Return the (x, y) coordinate for the center point of the cell that contains the specified text.  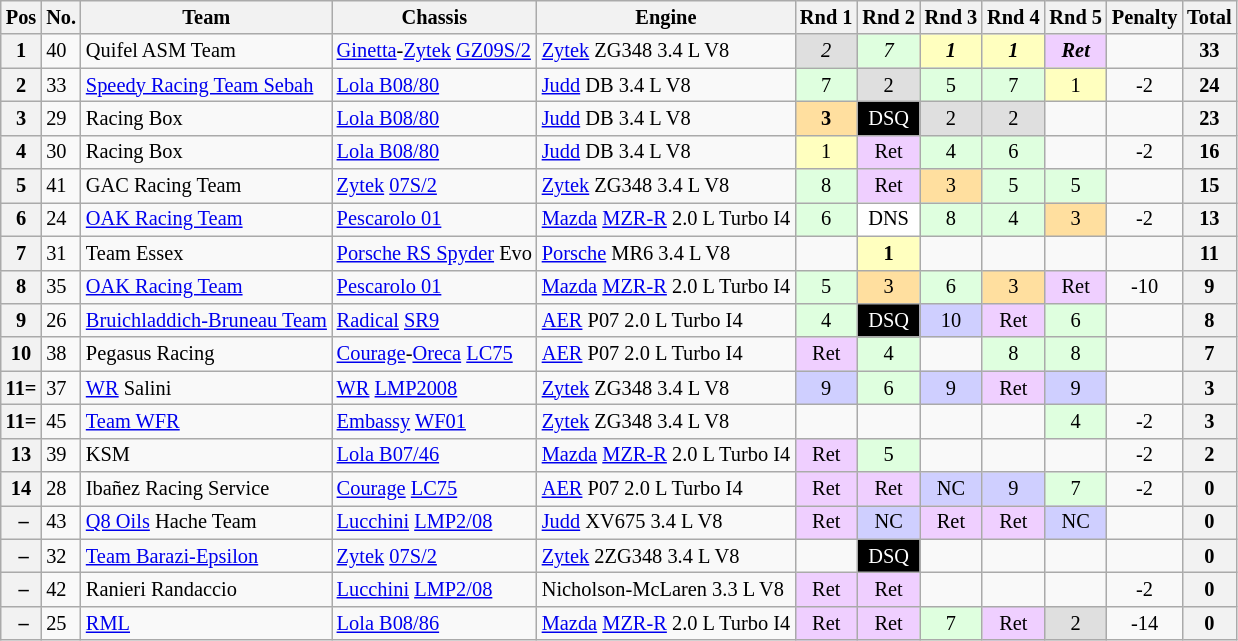
Speedy Racing Team Sebah (206, 85)
Lola B08/86 (434, 623)
41 (61, 186)
GAC Racing Team (206, 186)
Zytek 2ZG348 3.4 L V8 (666, 556)
Rnd 5 (1075, 17)
39 (61, 455)
WR LMP2008 (434, 388)
Porsche MR6 3.4 L V8 (666, 253)
11 (1209, 253)
Pegasus Racing (206, 354)
30 (61, 152)
Total (1209, 17)
16 (1209, 152)
Courage-Oreca LC75 (434, 354)
No. (61, 17)
43 (61, 522)
35 (61, 287)
40 (61, 51)
42 (61, 589)
29 (61, 118)
Rnd 4 (1013, 17)
Radical SR9 (434, 320)
Bruichladdich-Bruneau Team (206, 320)
Porsche RS Spyder Evo (434, 253)
Team Barazi-Epsilon (206, 556)
Pos (22, 17)
KSM (206, 455)
RML (206, 623)
-14 (1144, 623)
Penalty (1144, 17)
Chassis (434, 17)
Q8 Oils Hache Team (206, 522)
Rnd 3 (951, 17)
Team (206, 17)
Rnd 2 (888, 17)
31 (61, 253)
Engine (666, 17)
Team WFR (206, 421)
Quifel ASM Team (206, 51)
Ranieri Randaccio (206, 589)
WR Salini (206, 388)
45 (61, 421)
Lola B07/46 (434, 455)
Judd XV675 3.4 L V8 (666, 522)
DNS (888, 219)
37 (61, 388)
Ginetta-Zytek GZ09S/2 (434, 51)
Courage LC75 (434, 489)
Ibañez Racing Service (206, 489)
15 (1209, 186)
26 (61, 320)
25 (61, 623)
32 (61, 556)
Embassy WF01 (434, 421)
Rnd 1 (826, 17)
23 (1209, 118)
14 (22, 489)
28 (61, 489)
38 (61, 354)
Nicholson-McLaren 3.3 L V8 (666, 589)
-10 (1144, 287)
Team Essex (206, 253)
